Determine the (x, y) coordinate at the center of the cell enclosing the given text.  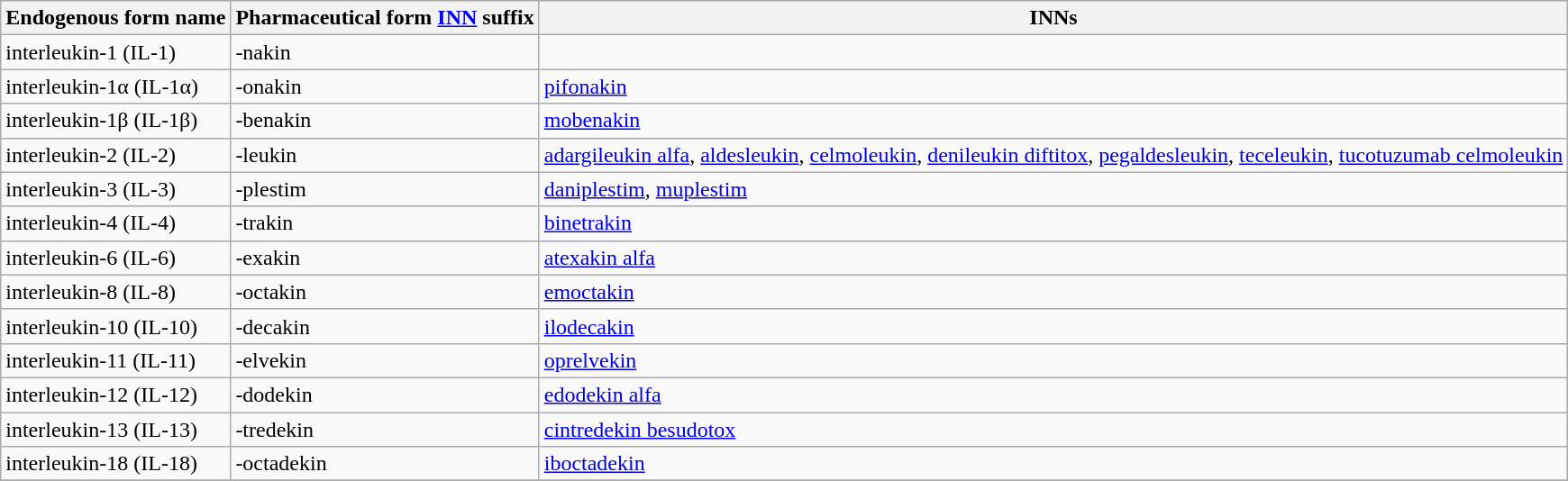
-octadekin (385, 464)
-nakin (385, 52)
Pharmaceutical form INN suffix (385, 18)
INNs (1053, 18)
-elvekin (385, 360)
-octakin (385, 292)
-exakin (385, 258)
interleukin-11 (IL-11) (115, 360)
daniplestim, muplestim (1053, 189)
adargileukin alfa, aldesleukin, celmoleukin, denileukin diftitox, pegaldesleukin, teceleukin, tucotuzumab celmoleukin (1053, 155)
-dodekin (385, 395)
ilodecakin (1053, 326)
atexakin alfa (1053, 258)
-tredekin (385, 430)
interleukin-12 (IL-12) (115, 395)
interleukin-2 (IL-2) (115, 155)
interleukin-10 (IL-10) (115, 326)
interleukin-1β (IL-1β) (115, 121)
interleukin-8 (IL-8) (115, 292)
-decakin (385, 326)
interleukin-3 (IL-3) (115, 189)
emoctakin (1053, 292)
-onakin (385, 86)
interleukin-6 (IL-6) (115, 258)
interleukin-4 (IL-4) (115, 223)
-plestim (385, 189)
mobenakin (1053, 121)
pifonakin (1053, 86)
iboctadekin (1053, 464)
interleukin-18 (IL-18) (115, 464)
cintredekin besudotox (1053, 430)
binetrakin (1053, 223)
interleukin-1 (IL-1) (115, 52)
-trakin (385, 223)
Endogenous form name (115, 18)
interleukin-13 (IL-13) (115, 430)
oprelvekin (1053, 360)
interleukin-1α (IL-1α) (115, 86)
-leukin (385, 155)
-benakin (385, 121)
edodekin alfa (1053, 395)
